For the text-containing cell, return its midpoint in (X, Y) coordinate format. 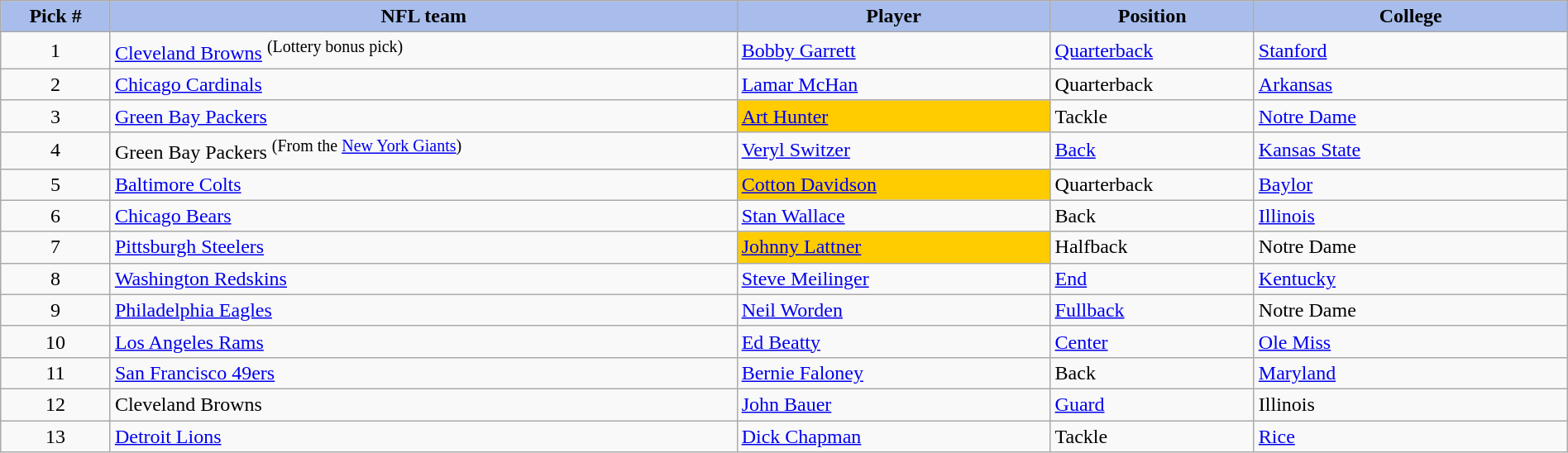
Guard (1152, 404)
Baylor (1411, 184)
Chicago Cardinals (423, 84)
10 (56, 341)
9 (56, 310)
2 (56, 84)
Los Angeles Rams (423, 341)
Pick # (56, 17)
Halfback (1152, 247)
5 (56, 184)
12 (56, 404)
Washington Redskins (423, 279)
Kentucky (1411, 279)
Chicago Bears (423, 216)
Position (1152, 17)
College (1411, 17)
Arkansas (1411, 84)
8 (56, 279)
Pittsburgh Steelers (423, 247)
Ed Beatty (893, 341)
John Bauer (893, 404)
Veryl Switzer (893, 150)
Detroit Lions (423, 436)
Baltimore Colts (423, 184)
Player (893, 17)
Bobby Garrett (893, 51)
Philadelphia Eagles (423, 310)
Cotton Davidson (893, 184)
3 (56, 116)
Cleveland Browns (Lottery bonus pick) (423, 51)
Maryland (1411, 373)
7 (56, 247)
Lamar McHan (893, 84)
Rice (1411, 436)
Ole Miss (1411, 341)
Johnny Lattner (893, 247)
Center (1152, 341)
1 (56, 51)
Green Bay Packers (423, 116)
6 (56, 216)
Cleveland Browns (423, 404)
Green Bay Packers (From the New York Giants) (423, 150)
Fullback (1152, 310)
11 (56, 373)
San Francisco 49ers (423, 373)
Stan Wallace (893, 216)
Art Hunter (893, 116)
13 (56, 436)
4 (56, 150)
Steve Meilinger (893, 279)
Neil Worden (893, 310)
Bernie Faloney (893, 373)
Stanford (1411, 51)
End (1152, 279)
Dick Chapman (893, 436)
NFL team (423, 17)
Kansas State (1411, 150)
